Provide the [X, Y] coordinate of the cell's center where the given text is located.  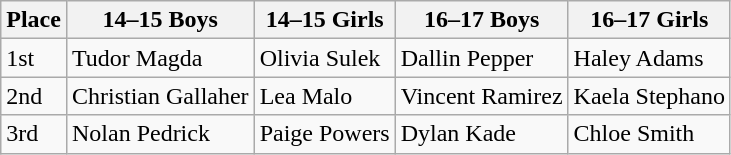
Chloe Smith [649, 134]
Vincent Ramirez [482, 96]
16–17 Girls [649, 20]
14–15 Girls [324, 20]
2nd [34, 96]
Haley Adams [649, 58]
Dallin Pepper [482, 58]
Dylan Kade [482, 134]
3rd [34, 134]
Olivia Sulek [324, 58]
1st [34, 58]
14–15 Boys [160, 20]
Christian Gallaher [160, 96]
16–17 Boys [482, 20]
Paige Powers [324, 134]
Place [34, 20]
Nolan Pedrick [160, 134]
Kaela Stephano [649, 96]
Lea Malo [324, 96]
Tudor Magda [160, 58]
